Determine the [X, Y] coordinate at the center of the cell enclosing the given text.  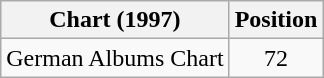
Chart (1997) [115, 20]
German Albums Chart [115, 58]
72 [276, 58]
Position [276, 20]
